Identify which cell holds the provided text, then report its (X, Y) central coordinate. 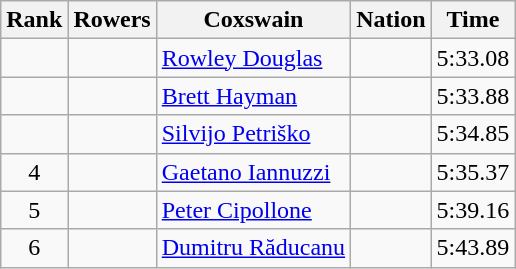
5:43.89 (473, 248)
Peter Cipollone (253, 210)
5:34.85 (473, 134)
Coxswain (253, 20)
5:35.37 (473, 172)
5:33.08 (473, 58)
Silvijo Petriško (253, 134)
Rank (34, 20)
Rowley Douglas (253, 58)
4 (34, 172)
6 (34, 248)
5:39.16 (473, 210)
5 (34, 210)
Time (473, 20)
Brett Hayman (253, 96)
Rowers (112, 20)
Nation (391, 20)
Gaetano Iannuzzi (253, 172)
5:33.88 (473, 96)
Dumitru Răducanu (253, 248)
